For the text-containing cell, return its midpoint in [X, Y] coordinate format. 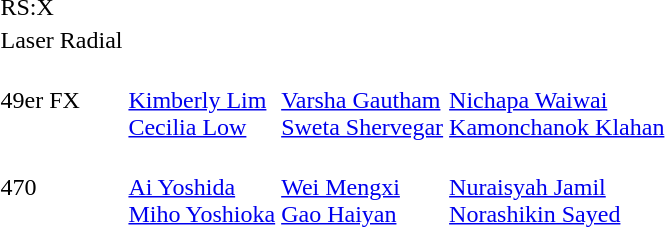
Kimberly LimCecilia Low [202, 100]
Varsha GauthamSweta Shervegar [362, 100]
